Locate the cell with the specified text and output its (X, Y) center coordinate. 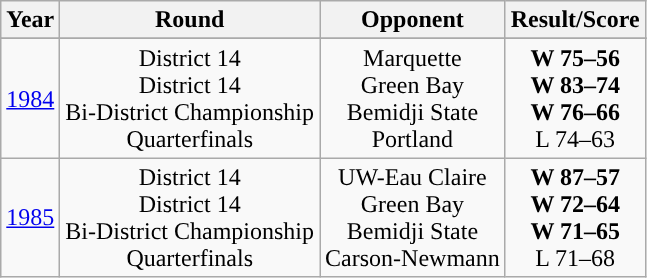
Year (30, 20)
W 87–57W 72–64W 71–65L 71–68 (575, 218)
Opponent (413, 20)
W 75–56W 83–74W 76–66L 74–63 (575, 98)
UW-Eau ClaireGreen BayBemidji StateCarson-Newmann (413, 218)
1984 (30, 98)
Round (190, 20)
MarquetteGreen BayBemidji StatePortland (413, 98)
Result/Score (575, 20)
1985 (30, 218)
